Extract the [x, y] coordinate from the center of the cell holding the provided text.  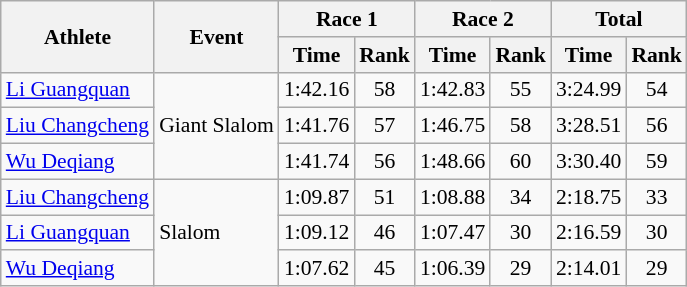
Giant Slalom [216, 126]
Total [619, 19]
57 [384, 126]
1:07.62 [316, 269]
Race 2 [483, 19]
Race 1 [347, 19]
1:09.87 [316, 197]
45 [384, 269]
54 [656, 90]
1:41.76 [316, 126]
1:09.12 [316, 233]
34 [520, 197]
1:42.16 [316, 90]
Athlete [78, 36]
2:18.75 [588, 197]
1:46.75 [452, 126]
2:14.01 [588, 269]
1:42.83 [452, 90]
1:07.47 [452, 233]
33 [656, 197]
3:24.99 [588, 90]
Slalom [216, 232]
51 [384, 197]
59 [656, 162]
2:16.59 [588, 233]
60 [520, 162]
46 [384, 233]
3:28.51 [588, 126]
1:41.74 [316, 162]
55 [520, 90]
3:30.40 [588, 162]
Event [216, 36]
1:08.88 [452, 197]
1:48.66 [452, 162]
1:06.39 [452, 269]
